Provide the [x, y] coordinate of the cell's center where the given text is located.  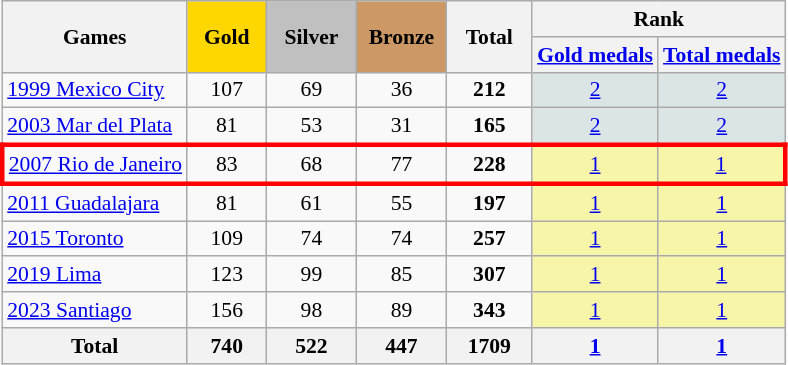
228 [489, 164]
31 [401, 126]
1999 Mexico City [94, 90]
Total medals [722, 55]
1709 [489, 346]
197 [489, 202]
69 [311, 90]
61 [311, 202]
123 [226, 275]
2015 Toronto [94, 239]
2011 Guadalajara [94, 202]
99 [311, 275]
522 [311, 346]
Bronze [401, 36]
2019 Lima [94, 275]
156 [226, 310]
447 [401, 346]
2023 Santiago [94, 310]
98 [311, 310]
89 [401, 310]
2003 Mar del Plata [94, 126]
Gold medals [595, 55]
Rank [658, 19]
77 [401, 164]
740 [226, 346]
307 [489, 275]
Games [94, 36]
212 [489, 90]
109 [226, 239]
53 [311, 126]
165 [489, 126]
343 [489, 310]
257 [489, 239]
Silver [311, 36]
68 [311, 164]
2007 Rio de Janeiro [94, 164]
85 [401, 275]
Gold [226, 36]
107 [226, 90]
55 [401, 202]
36 [401, 90]
83 [226, 164]
